Search for the cell housing the specified text and yield its (x, y) center coordinate. 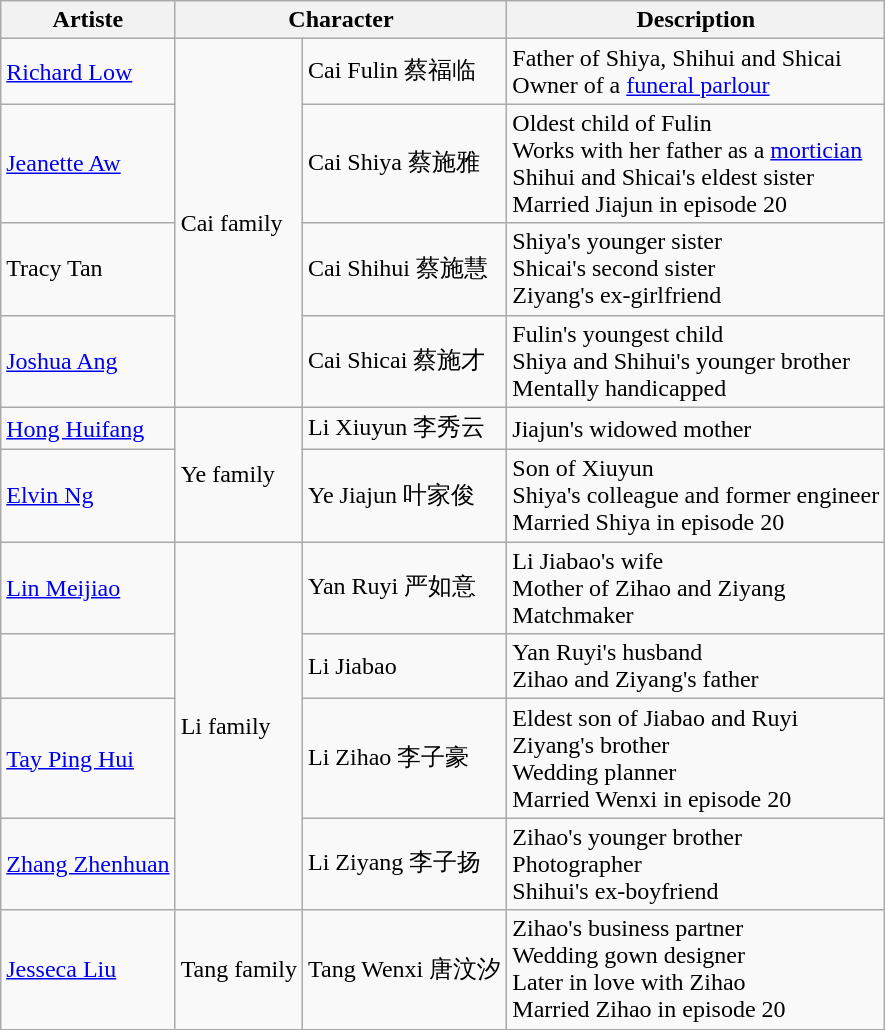
Artiste (88, 20)
Cai family (238, 223)
Yan Ruyi 严如意 (404, 588)
Eldest son of Jiabao and RuyiZiyang's brotherWedding planner Married Wenxi in episode 20 (696, 758)
Son of XiuyunShiya's colleague and former engineer Married Shiya in episode 20 (696, 496)
Cai Shihui 蔡施慧 (404, 269)
Cai Shicai 蔡施才 (404, 361)
Ye family (238, 474)
Tang Wenxi 唐汶汐 (404, 970)
Li Jiabao's wifeMother of Zihao and ZiyangMatchmaker (696, 588)
Zhang Zhenhuan (88, 864)
Li Ziyang 李子扬 (404, 864)
Cai Shiya 蔡施雅 (404, 164)
Richard Low (88, 72)
Shiya's younger sister Shicai's second sister Ziyang's ex-girlfriend (696, 269)
Zihao's younger brotherPhotographer Shihui's ex-boyfriend (696, 864)
Li Jiabao (404, 666)
Joshua Ang (88, 361)
Fulin's youngest childShiya and Shihui's younger brotherMentally handicapped (696, 361)
Tay Ping Hui (88, 758)
Li Zihao 李子豪 (404, 758)
Ye Jiajun 叶家俊 (404, 496)
Li Xiuyun 李秀云 (404, 428)
Yan Ruyi's husbandZihao and Ziyang's father (696, 666)
Elvin Ng (88, 496)
Tang family (238, 970)
Tracy Tan (88, 269)
Cai Fulin 蔡福临 (404, 72)
Li family (238, 726)
Character (341, 20)
Description (696, 20)
Hong Huifang (88, 428)
Jiajun's widowed mother (696, 428)
Jeanette Aw (88, 164)
Lin Meijiao (88, 588)
Jesseca Liu (88, 970)
Father of Shiya, Shihui and ShicaiOwner of a funeral parlour (696, 72)
Oldest child of FulinWorks with her father as a mortician Shihui and Shicai's eldest sister Married Jiajun in episode 20 (696, 164)
Zihao's business partnerWedding gown designer Later in love with Zihao Married Zihao in episode 20 (696, 970)
